Find where the given text appears and provide that cell's center as [X, Y] coordinate. 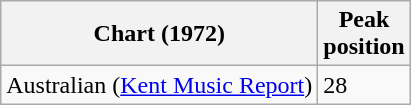
28 [364, 85]
Chart (1972) [160, 34]
Peakposition [364, 34]
Australian (Kent Music Report) [160, 85]
